Extract the [X, Y] coordinate from the center of the cell holding the provided text.  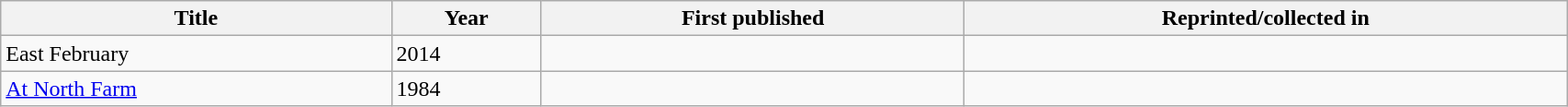
At North Farm [197, 89]
Title [197, 18]
First published [752, 18]
Year [467, 18]
2014 [467, 53]
Reprinted/collected in [1266, 18]
East February [197, 53]
1984 [467, 89]
